Scan for the cell matching the given text and deliver its [x, y] coordinate at center. 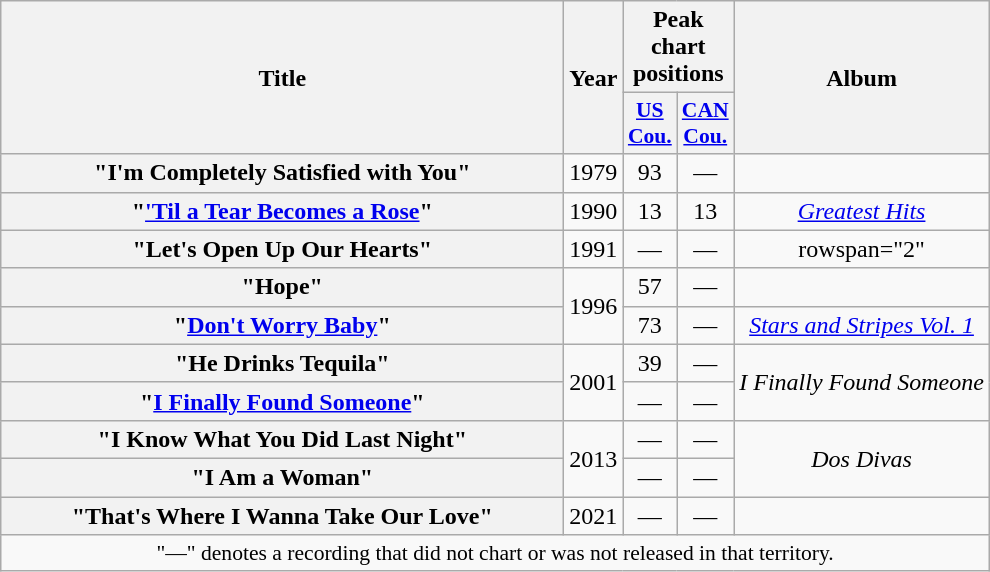
"I Know What You Did Last Night" [282, 439]
CANCou. [706, 124]
"I Finally Found Someone" [282, 401]
"'Til a Tear Becomes a Rose" [282, 211]
Year [594, 78]
I Finally Found Someone [862, 382]
"Let's Open Up Our Hearts" [282, 249]
93 [650, 173]
57 [650, 287]
"—" denotes a recording that did not chart or was not released in that territory. [496, 553]
rowspan="2" [862, 249]
"Hope" [282, 287]
"I'm Completely Satisfied with You" [282, 173]
Peak chartpositions [678, 47]
"Don't Worry Baby" [282, 325]
1979 [594, 173]
73 [650, 325]
2001 [594, 382]
1996 [594, 306]
Dos Divas [862, 458]
USCou. [650, 124]
Title [282, 78]
"That's Where I Wanna Take Our Love" [282, 515]
1991 [594, 249]
Album [862, 78]
"I Am a Woman" [282, 477]
Greatest Hits [862, 211]
39 [650, 363]
"He Drinks Tequila" [282, 363]
Stars and Stripes Vol. 1 [862, 325]
2021 [594, 515]
2013 [594, 458]
1990 [594, 211]
